Identify which cell holds the provided text, then report its (x, y) central coordinate. 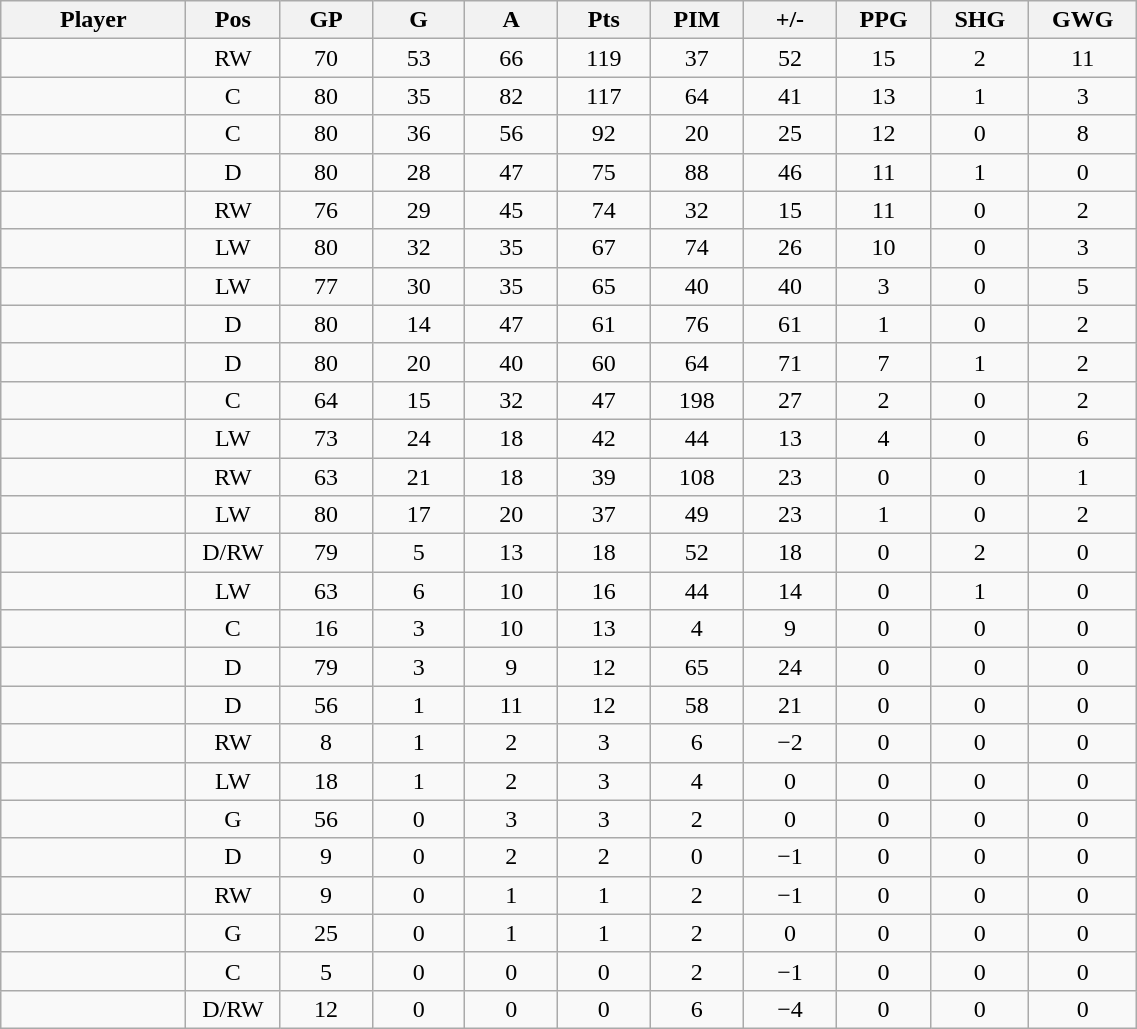
108 (697, 477)
49 (697, 515)
−4 (790, 1009)
GWG (1083, 20)
88 (697, 172)
PIM (697, 20)
77 (326, 286)
GP (326, 20)
73 (326, 438)
66 (512, 58)
Player (94, 20)
17 (418, 515)
60 (604, 362)
82 (512, 96)
92 (604, 134)
70 (326, 58)
117 (604, 96)
7 (884, 362)
46 (790, 172)
A (512, 20)
67 (604, 248)
SHG (980, 20)
42 (604, 438)
30 (418, 286)
39 (604, 477)
71 (790, 362)
36 (418, 134)
Pts (604, 20)
−2 (790, 743)
58 (697, 705)
29 (418, 210)
26 (790, 248)
41 (790, 96)
27 (790, 400)
PPG (884, 20)
28 (418, 172)
+/- (790, 20)
45 (512, 210)
Pos (233, 20)
53 (418, 58)
75 (604, 172)
119 (604, 58)
198 (697, 400)
